Scan for the cell matching the given text and deliver its (X, Y) coordinate at center. 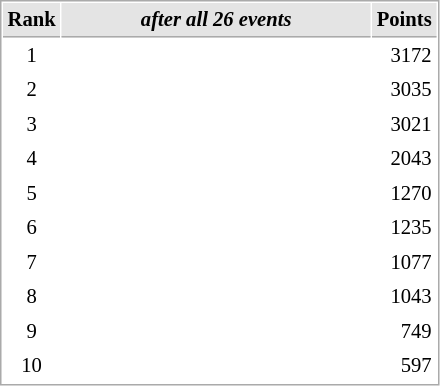
3 (32, 124)
Rank (32, 20)
3021 (404, 124)
1270 (404, 194)
1043 (404, 296)
Points (404, 20)
2043 (404, 158)
749 (404, 332)
9 (32, 332)
7 (32, 262)
10 (32, 366)
597 (404, 366)
1 (32, 56)
3172 (404, 56)
8 (32, 296)
1235 (404, 228)
2 (32, 90)
3035 (404, 90)
5 (32, 194)
6 (32, 228)
after all 26 events (216, 20)
1077 (404, 262)
4 (32, 158)
